Determine the (X, Y) coordinate at the center of the cell enclosing the given text.  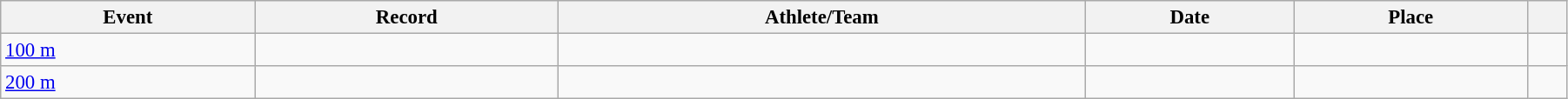
200 m (128, 82)
100 m (128, 50)
Place (1411, 17)
Record (407, 17)
Date (1189, 17)
Event (128, 17)
Athlete/Team (821, 17)
